Capture the cell that displays the provided text and extract its (X, Y) central coordinate. 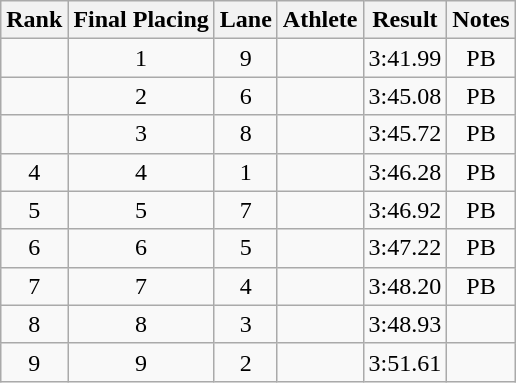
3:45.08 (405, 96)
Result (405, 20)
3:46.92 (405, 210)
3:41.99 (405, 58)
3:51.61 (405, 362)
Athlete (320, 20)
Rank (34, 20)
Lane (246, 20)
3:45.72 (405, 134)
Notes (481, 20)
3:48.20 (405, 286)
3:47.22 (405, 248)
Final Placing (141, 20)
3:48.93 (405, 324)
3:46.28 (405, 172)
